For the text-containing cell, return its midpoint in [X, Y] coordinate format. 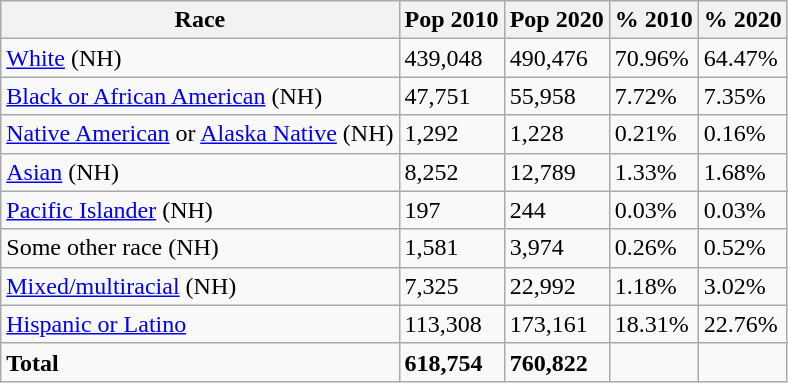
1,581 [452, 248]
22.76% [742, 324]
Some other race (NH) [200, 248]
% 2020 [742, 20]
490,476 [556, 58]
Black or African American (NH) [200, 96]
1.33% [654, 172]
7.35% [742, 96]
Pop 2010 [452, 20]
47,751 [452, 96]
Pop 2020 [556, 20]
12,789 [556, 172]
0.16% [742, 134]
3,974 [556, 248]
1.68% [742, 172]
760,822 [556, 362]
439,048 [452, 58]
55,958 [556, 96]
18.31% [654, 324]
Hispanic or Latino [200, 324]
0.52% [742, 248]
0.21% [654, 134]
244 [556, 210]
Total [200, 362]
1,292 [452, 134]
Race [200, 20]
Native American or Alaska Native (NH) [200, 134]
7.72% [654, 96]
8,252 [452, 172]
173,161 [556, 324]
1.18% [654, 286]
7,325 [452, 286]
0.26% [654, 248]
1,228 [556, 134]
113,308 [452, 324]
618,754 [452, 362]
% 2010 [654, 20]
Pacific Islander (NH) [200, 210]
22,992 [556, 286]
Mixed/multiracial (NH) [200, 286]
Asian (NH) [200, 172]
White (NH) [200, 58]
64.47% [742, 58]
197 [452, 210]
3.02% [742, 286]
70.96% [654, 58]
